Capture the cell that displays the provided text and extract its [x, y] central coordinate. 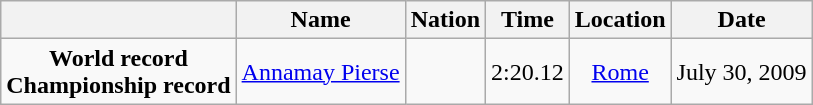
Location [620, 20]
2:20.12 [528, 72]
Nation [445, 20]
Date [742, 20]
July 30, 2009 [742, 72]
World record Championship record [118, 72]
Annamay Pierse [320, 72]
Rome [620, 72]
Name [320, 20]
Time [528, 20]
